For the text-containing cell, return its midpoint in [X, Y] coordinate format. 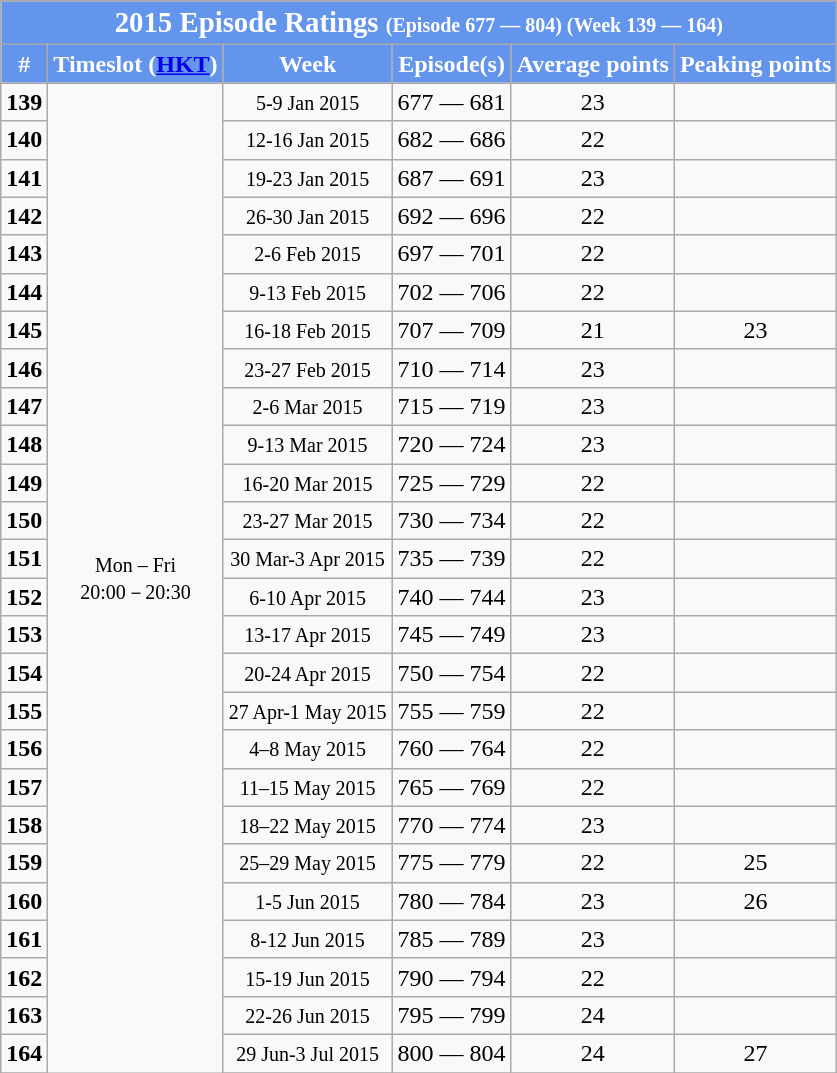
139 [24, 102]
# [24, 64]
760 — 764 [452, 749]
755 — 759 [452, 711]
162 [24, 977]
4–8 May 2015 [308, 749]
9-13 Feb 2015 [308, 292]
30 Mar-3 Apr 2015 [308, 559]
Peaking points [755, 64]
2015 Episode Ratings (Episode 677 — 804) (Week 139 — 164) [419, 23]
785 — 789 [452, 939]
148 [24, 444]
158 [24, 825]
725 — 729 [452, 483]
707 — 709 [452, 330]
702 — 706 [452, 292]
9-13 Mar 2015 [308, 444]
26 [755, 901]
159 [24, 863]
770 — 774 [452, 825]
740 — 744 [452, 597]
697 — 701 [452, 254]
1-5 Jun 2015 [308, 901]
5-9 Jan 2015 [308, 102]
Average points [592, 64]
150 [24, 521]
16-18 Feb 2015 [308, 330]
140 [24, 140]
146 [24, 368]
735 — 739 [452, 559]
161 [24, 939]
Timeslot (HKT) [136, 64]
151 [24, 559]
715 — 719 [452, 406]
29 Jun-3 Jul 2015 [308, 1053]
21 [592, 330]
795 — 799 [452, 1015]
141 [24, 178]
2-6 Mar 2015 [308, 406]
Week [308, 64]
155 [24, 711]
145 [24, 330]
19-23 Jan 2015 [308, 178]
Episode(s) [452, 64]
23-27 Mar 2015 [308, 521]
730 — 734 [452, 521]
163 [24, 1015]
11–15 May 2015 [308, 787]
157 [24, 787]
16-20 Mar 2015 [308, 483]
775 — 779 [452, 863]
18–22 May 2015 [308, 825]
27 Apr-1 May 2015 [308, 711]
142 [24, 216]
710 — 714 [452, 368]
152 [24, 597]
790 — 794 [452, 977]
25–29 May 2015 [308, 863]
687 — 691 [452, 178]
154 [24, 673]
15-19 Jun 2015 [308, 977]
692 — 696 [452, 216]
Mon – Fri20:00－20:30 [136, 578]
156 [24, 749]
800 — 804 [452, 1053]
6-10 Apr 2015 [308, 597]
27 [755, 1053]
164 [24, 1053]
682 — 686 [452, 140]
8-12 Jun 2015 [308, 939]
765 — 769 [452, 787]
23-27 Feb 2015 [308, 368]
13-17 Apr 2015 [308, 635]
143 [24, 254]
26-30 Jan 2015 [308, 216]
677 — 681 [452, 102]
2-6 Feb 2015 [308, 254]
144 [24, 292]
22-26 Jun 2015 [308, 1015]
750 — 754 [452, 673]
160 [24, 901]
745 — 749 [452, 635]
153 [24, 635]
20-24 Apr 2015 [308, 673]
149 [24, 483]
25 [755, 863]
147 [24, 406]
720 — 724 [452, 444]
12-16 Jan 2015 [308, 140]
780 — 784 [452, 901]
